Detect which cell encompasses the target text, then output its [X, Y] center coordinate. 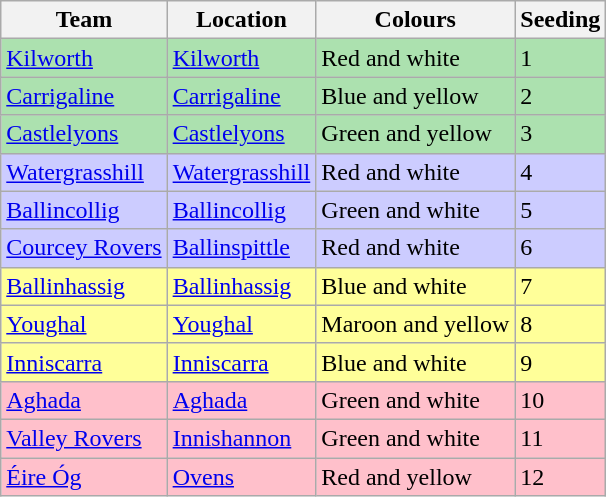
Team [84, 20]
Green and yellow [416, 134]
11 [560, 438]
1 [560, 58]
8 [560, 324]
Red and yellow [416, 477]
5 [560, 210]
Seeding [560, 20]
Location [242, 20]
Ballinspittle [242, 248]
4 [560, 172]
Valley Rovers [84, 438]
7 [560, 286]
3 [560, 134]
Ovens [242, 477]
Maroon and yellow [416, 324]
9 [560, 362]
Blue and yellow [416, 96]
6 [560, 248]
Éire Óg [84, 477]
10 [560, 400]
Courcey Rovers [84, 248]
12 [560, 477]
Innishannon [242, 438]
Colours [416, 20]
2 [560, 96]
